Scan for the cell matching the given text and deliver its (X, Y) coordinate at center. 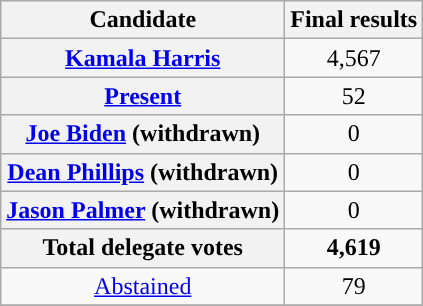
4,567 (354, 58)
Joe Biden (withdrawn) (143, 134)
Kamala Harris (143, 58)
Jason Palmer (withdrawn) (143, 210)
Present (143, 96)
4,619 (354, 248)
Final results (354, 20)
52 (354, 96)
Dean Phillips (withdrawn) (143, 172)
Candidate (143, 20)
Abstained (143, 286)
Total delegate votes (143, 248)
79 (354, 286)
